Pinpoint the cell where the given text exists, returning its (x, y) midpoint coordinate. 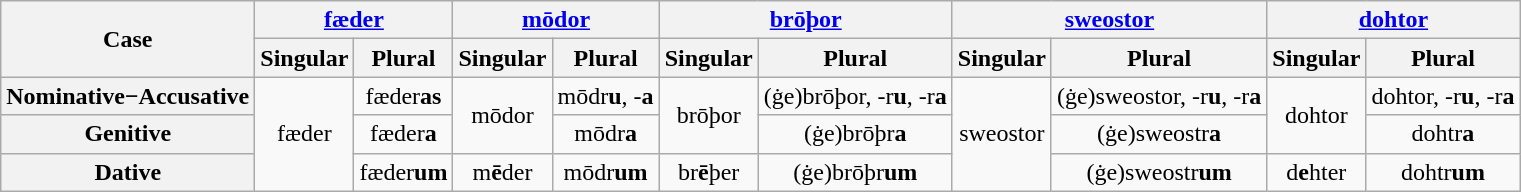
(ġe)sweostra (1158, 134)
(ġe)brōþra (855, 134)
Dative (128, 172)
Genitive (128, 134)
(ġe)brōþor, -ru, -ra (855, 96)
Nominative−Accusative (128, 96)
fæderum (404, 172)
dohtor, -ru, -ra (1443, 96)
mōdra (606, 134)
fæderas (404, 96)
(ġe)sweostrum (1158, 172)
dohtra (1443, 134)
mēder (502, 172)
mōdru, -a (606, 96)
(ġe)sweostor, -ru, -ra (1158, 96)
dohtrum (1443, 172)
Case (128, 39)
fædera (404, 134)
(ġe)brōþrum (855, 172)
brēþer (708, 172)
mōdrum (606, 172)
dehter (1316, 172)
